Determine the [x, y] coordinate at the center of the cell enclosing the given text.  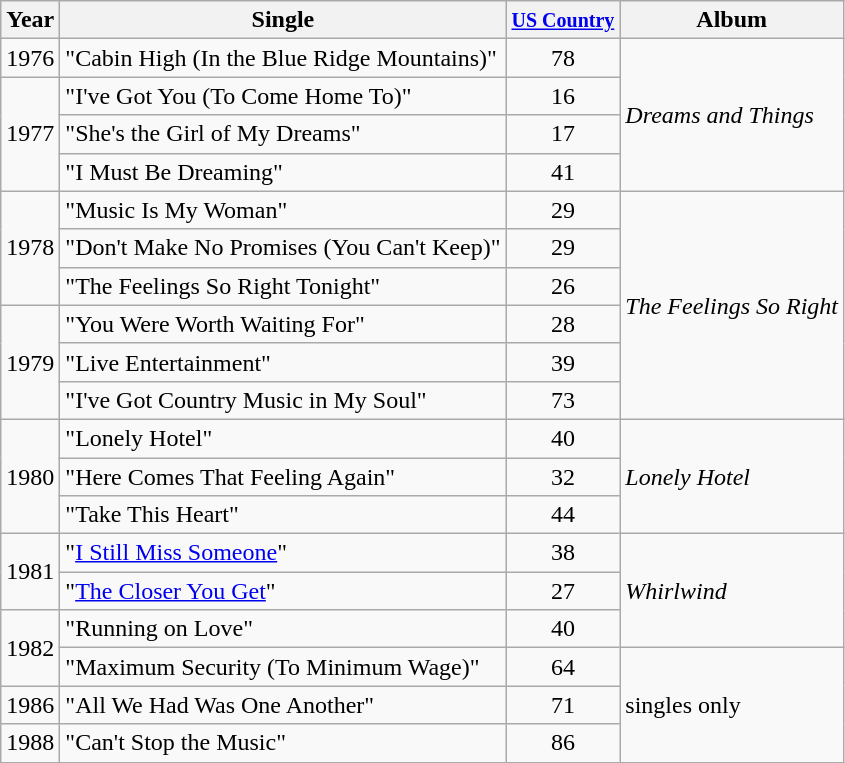
73 [563, 400]
26 [563, 286]
1979 [30, 362]
"I've Got You (To Come Home To)" [283, 96]
32 [563, 477]
64 [563, 667]
"All We Had Was One Another" [283, 705]
41 [563, 172]
1978 [30, 248]
"You Were Worth Waiting For" [283, 324]
"Running on Love" [283, 629]
Whirlwind [732, 591]
1980 [30, 476]
"The Closer You Get" [283, 591]
28 [563, 324]
"I've Got Country Music in My Soul" [283, 400]
Lonely Hotel [732, 476]
"The Feelings So Right Tonight" [283, 286]
"Maximum Security (To Minimum Wage)" [283, 667]
1981 [30, 572]
"Music Is My Woman" [283, 210]
1988 [30, 743]
"I Still Miss Someone" [283, 553]
"Take This Heart" [283, 515]
"Don't Make No Promises (You Can't Keep)" [283, 248]
16 [563, 96]
"I Must Be Dreaming" [283, 172]
1976 [30, 58]
71 [563, 705]
singles only [732, 705]
Single [283, 20]
"Can't Stop the Music" [283, 743]
1982 [30, 648]
"Lonely Hotel" [283, 438]
27 [563, 591]
17 [563, 134]
Dreams and Things [732, 115]
Album [732, 20]
1986 [30, 705]
39 [563, 362]
38 [563, 553]
86 [563, 743]
44 [563, 515]
1977 [30, 134]
The Feelings So Right [732, 305]
"Cabin High (In the Blue Ridge Mountains)" [283, 58]
Year [30, 20]
"Here Comes That Feeling Again" [283, 477]
"She's the Girl of My Dreams" [283, 134]
"Live Entertainment" [283, 362]
78 [563, 58]
US Country [563, 20]
